Find where the given text appears and provide that cell's center as [x, y] coordinate. 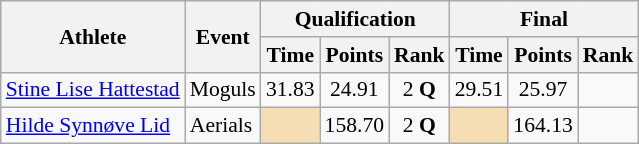
29.51 [480, 90]
Hilde Synnøve Lid [93, 126]
Aerials [223, 126]
158.70 [354, 126]
31.83 [290, 90]
Event [223, 36]
Stine Lise Hattestad [93, 90]
164.13 [542, 126]
25.97 [542, 90]
Final [544, 19]
Moguls [223, 90]
Athlete [93, 36]
Qualification [356, 19]
24.91 [354, 90]
